Find where the given text appears and provide that cell's center as (X, Y) coordinate. 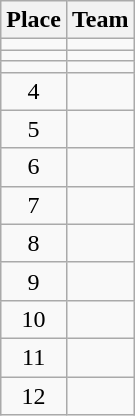
9 (34, 281)
12 (34, 395)
Place (34, 20)
7 (34, 205)
6 (34, 167)
8 (34, 243)
5 (34, 129)
4 (34, 91)
11 (34, 357)
Team (100, 20)
10 (34, 319)
